Return (x, y) of the center of cell containing provided text 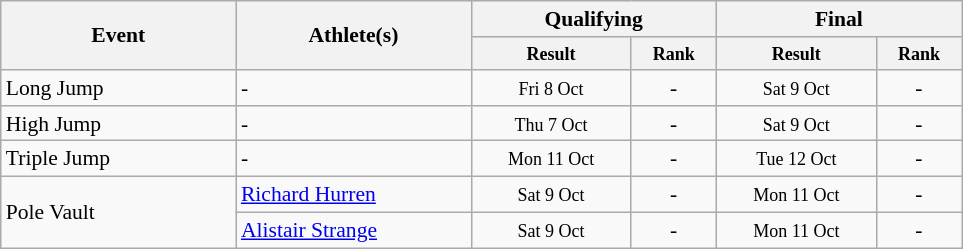
Qualifying (594, 19)
Triple Jump (118, 159)
Final (838, 19)
High Jump (118, 124)
Event (118, 36)
Tue 12 Oct (796, 159)
Richard Hurren (354, 195)
Alistair Strange (354, 230)
Athlete(s) (354, 36)
Fri 8 Oct (551, 88)
Pole Vault (118, 212)
Long Jump (118, 88)
Thu 7 Oct (551, 124)
